Output the [x, y] coordinate of the center of the cell containing the given text.  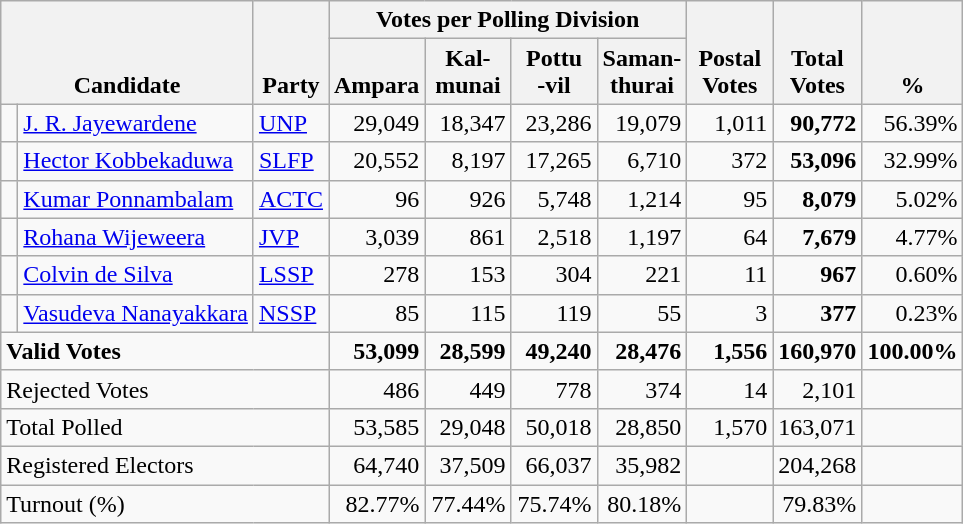
35,982 [642, 465]
19,079 [642, 123]
377 [818, 313]
861 [468, 237]
Saman-thurai [642, 72]
926 [468, 199]
Kumar Ponnambalam [136, 199]
Valid Votes [165, 351]
449 [468, 389]
Candidate [128, 52]
85 [376, 313]
Rohana Wijeweera [136, 237]
2,518 [554, 237]
1,570 [730, 427]
486 [376, 389]
JVP [290, 237]
372 [730, 161]
95 [730, 199]
119 [554, 313]
Registered Electors [165, 465]
Turnout (%) [165, 503]
PostalVotes [730, 52]
SLFP [290, 161]
53,585 [376, 427]
53,099 [376, 351]
50,018 [554, 427]
Hector Kobbekaduwa [136, 161]
1,197 [642, 237]
23,286 [554, 123]
8,197 [468, 161]
115 [468, 313]
5.02% [912, 199]
64,740 [376, 465]
374 [642, 389]
75.74% [554, 503]
8,079 [818, 199]
18,347 [468, 123]
Party [290, 52]
Ampara [376, 72]
28,850 [642, 427]
3,039 [376, 237]
32.99% [912, 161]
Rejected Votes [165, 389]
163,071 [818, 427]
64 [730, 237]
3 [730, 313]
7,679 [818, 237]
304 [554, 275]
56.39% [912, 123]
1,214 [642, 199]
J. R. Jayewardene [136, 123]
278 [376, 275]
Votes per Polling Division [507, 20]
221 [642, 275]
Total Votes [818, 52]
28,476 [642, 351]
29,049 [376, 123]
204,268 [818, 465]
0.60% [912, 275]
100.00% [912, 351]
28,599 [468, 351]
967 [818, 275]
29,048 [468, 427]
153 [468, 275]
Vasudeva Nanayakkara [136, 313]
77.44% [468, 503]
14 [730, 389]
37,509 [468, 465]
79.83% [818, 503]
Pottu-vil [554, 72]
90,772 [818, 123]
1,556 [730, 351]
6,710 [642, 161]
Kal-munai [468, 72]
UNP [290, 123]
96 [376, 199]
82.77% [376, 503]
11 [730, 275]
0.23% [912, 313]
80.18% [642, 503]
49,240 [554, 351]
% [912, 52]
66,037 [554, 465]
17,265 [554, 161]
Total Polled [165, 427]
LSSP [290, 275]
1,011 [730, 123]
Colvin de Silva [136, 275]
55 [642, 313]
160,970 [818, 351]
4.77% [912, 237]
5,748 [554, 199]
20,552 [376, 161]
ACTC [290, 199]
53,096 [818, 161]
2,101 [818, 389]
778 [554, 389]
NSSP [290, 313]
